Capture the cell that displays the provided text and extract its (X, Y) central coordinate. 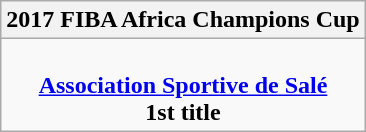
Association Sportive de Salé1st title (183, 85)
2017 FIBA Africa Champions Cup (183, 20)
